From the cell containing the given text, extract its center point as (X, Y) coordinate. 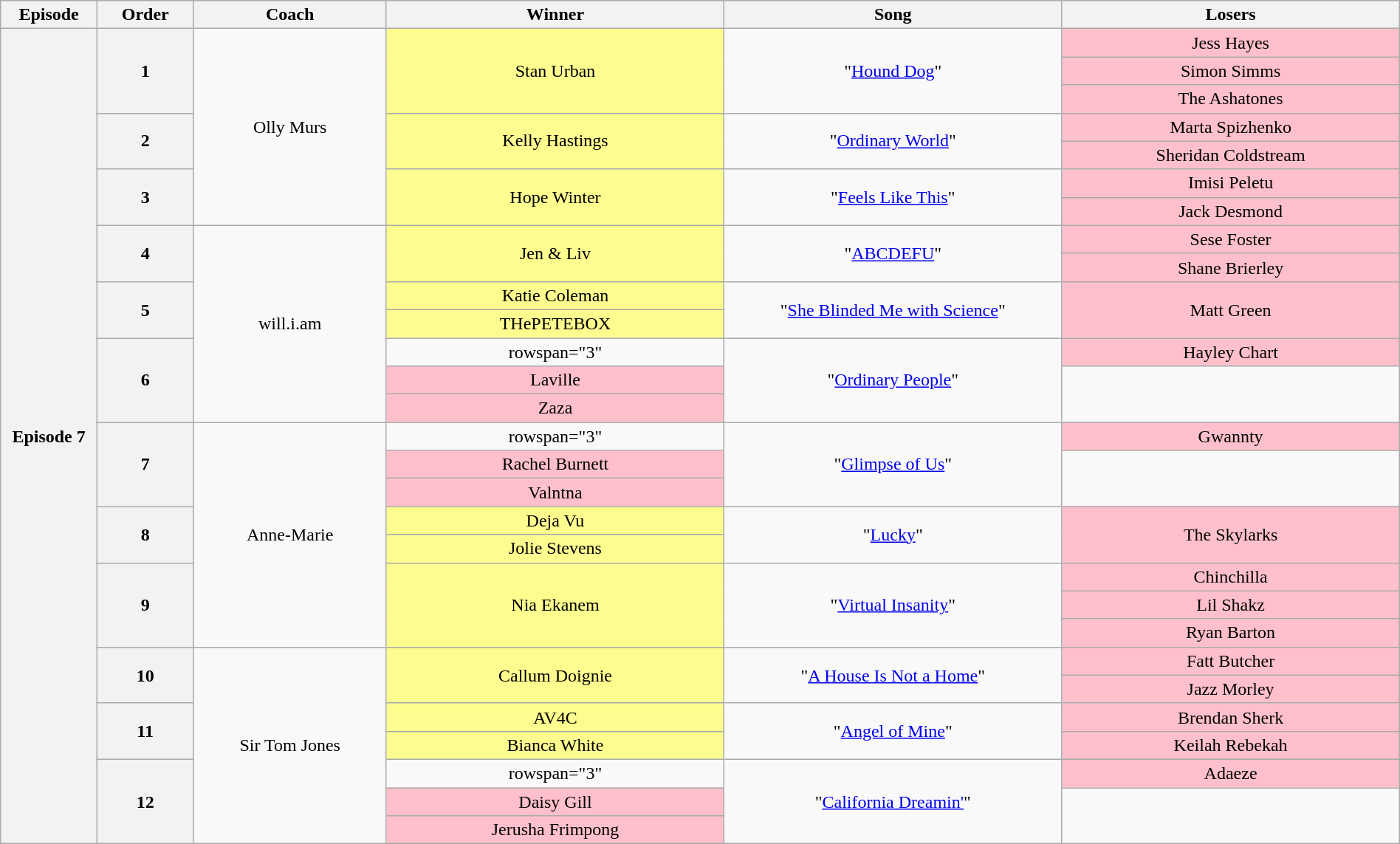
Rachel Burnett (555, 464)
will.i.am (289, 323)
1 (145, 71)
Shane Brierley (1230, 267)
Simon Simms (1230, 71)
Brendan Sherk (1230, 717)
7 (145, 464)
Anne-Marie (289, 535)
Coach (289, 15)
8 (145, 535)
Stan Urban (555, 71)
Bianca White (555, 745)
Callum Doignie (555, 675)
Losers (1230, 15)
Jolie Stevens (555, 549)
Order (145, 15)
Lil Shakz (1230, 605)
"California Dreamin'" (893, 801)
"Lucky" (893, 535)
Winner (555, 15)
Marta Spizhenko (1230, 127)
Chinchilla (1230, 577)
3 (145, 197)
Jack Desmond (1230, 211)
Episode 7 (49, 436)
Valntna (555, 493)
Jess Hayes (1230, 43)
THePETEBOX (555, 323)
Olly Murs (289, 127)
Sir Tom Jones (289, 745)
Laville (555, 380)
11 (145, 731)
Deja Vu (555, 521)
"Glimpse of Us" (893, 464)
"A House Is Not a Home" (893, 675)
Sheridan Coldstream (1230, 155)
Jen & Liv (555, 253)
AV4C (555, 717)
Matt Green (1230, 309)
Ryan Barton (1230, 633)
"Angel of Mine" (893, 731)
Jazz Morley (1230, 689)
"She Blinded Me with Science" (893, 309)
Kelly Hastings (555, 141)
Keilah Rebekah (1230, 745)
Katie Coleman (555, 295)
Imisi Peletu (1230, 183)
Fatt Butcher (1230, 661)
"ABCDEFU" (893, 253)
Sese Foster (1230, 239)
2 (145, 141)
"Hound Dog" (893, 71)
Song (893, 15)
6 (145, 380)
"Ordinary World" (893, 141)
The Ashatones (1230, 99)
5 (145, 309)
Nia Ekanem (555, 605)
Zaza (555, 408)
Jerusha Frimpong (555, 830)
Hope Winter (555, 197)
Gwannty (1230, 436)
10 (145, 675)
4 (145, 253)
9 (145, 605)
Episode (49, 15)
Adaeze (1230, 773)
Daisy Gill (555, 801)
12 (145, 801)
"Virtual Insanity" (893, 605)
Hayley Chart (1230, 352)
The Skylarks (1230, 535)
"Feels Like This" (893, 197)
"Ordinary People" (893, 380)
